Search for the cell housing the specified text and yield its [X, Y] center coordinate. 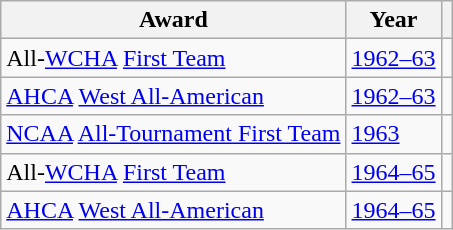
Award [174, 20]
1963 [394, 134]
Year [394, 20]
NCAA All-Tournament First Team [174, 134]
